Provide the (x, y) coordinate of the cell's center where the given text is located.  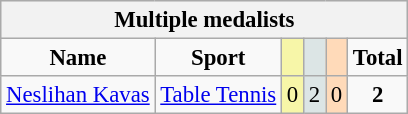
Table Tennis (218, 95)
Neslihan Kavas (78, 95)
Sport (218, 58)
Name (78, 58)
Total (377, 58)
Multiple medalists (204, 20)
